Pinpoint the cell where the given text exists, returning its (x, y) midpoint coordinate. 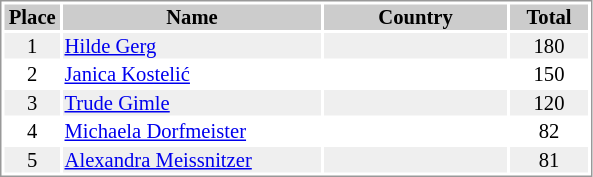
Hilde Gerg (192, 46)
Country (416, 17)
180 (549, 46)
Janica Kostelić (192, 75)
5 (32, 160)
4 (32, 131)
Alexandra Meissnitzer (192, 160)
2 (32, 75)
120 (549, 103)
Michaela Dorfmeister (192, 131)
3 (32, 103)
Trude Gimle (192, 103)
Total (549, 17)
82 (549, 131)
1 (32, 46)
Name (192, 17)
150 (549, 75)
Place (32, 17)
81 (549, 160)
